Identify which cell holds the provided text, then report its [x, y] central coordinate. 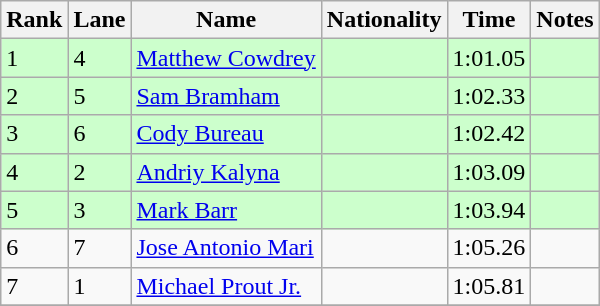
Name [226, 20]
Andriy Kalyna [226, 172]
Mark Barr [226, 210]
1:02.42 [489, 134]
Cody Bureau [226, 134]
1:01.05 [489, 58]
1:03.94 [489, 210]
Rank [34, 20]
1:02.33 [489, 96]
Time [489, 20]
Sam Bramham [226, 96]
1:03.09 [489, 172]
Notes [565, 20]
1:05.81 [489, 286]
Matthew Cowdrey [226, 58]
Michael Prout Jr. [226, 286]
Lane [100, 20]
1:05.26 [489, 248]
Nationality [384, 20]
Jose Antonio Mari [226, 248]
